Find where the given text appears and provide that cell's center as (x, y) coordinate. 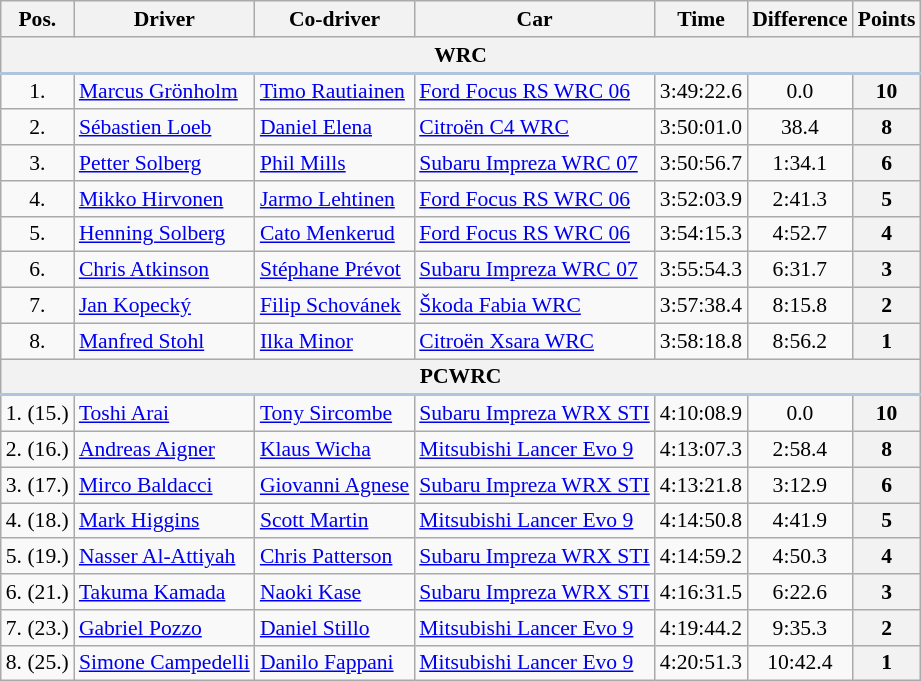
3:52:03.9 (701, 199)
2. (16.) (38, 450)
4:10:08.9 (701, 413)
8:56.2 (800, 341)
Chris Atkinson (164, 270)
Henning Solberg (164, 234)
Marcus Grönholm (164, 91)
4. (18.) (38, 521)
Danilo Fappani (334, 663)
Takuma Kamada (164, 592)
Points (887, 19)
4:16:31.5 (701, 592)
Jan Kopecký (164, 306)
3. (17.) (38, 485)
3:54:15.3 (701, 234)
7. (23.) (38, 628)
Petter Solberg (164, 163)
Pos. (38, 19)
1:34.1 (800, 163)
8. (38, 341)
4:14:50.8 (701, 521)
7. (38, 306)
Nasser Al-Attiyah (164, 557)
Citroën C4 WRC (534, 128)
Sébastien Loeb (164, 128)
6. (21.) (38, 592)
3:55:54.3 (701, 270)
Daniel Elena (334, 128)
Daniel Stillo (334, 628)
4:41.9 (800, 521)
Andreas Aigner (164, 450)
4:13:21.8 (701, 485)
6. (38, 270)
Mark Higgins (164, 521)
Scott Martin (334, 521)
Ilka Minor (334, 341)
4:20:51.3 (701, 663)
3:57:38.4 (701, 306)
Gabriel Pozzo (164, 628)
5. (38, 234)
Cato Menkerud (334, 234)
Chris Patterson (334, 557)
Car (534, 19)
3:49:22.6 (701, 91)
6:22.6 (800, 592)
6:31.7 (800, 270)
Mikko Hirvonen (164, 199)
5. (19.) (38, 557)
Toshi Arai (164, 413)
Manfred Stohl (164, 341)
9:35.3 (800, 628)
2. (38, 128)
Mirco Baldacci (164, 485)
4:52.7 (800, 234)
10:42.4 (800, 663)
WRC (461, 55)
3:12.9 (800, 485)
Škoda Fabia WRC (534, 306)
Phil Mills (334, 163)
Simone Campedelli (164, 663)
Filip Schovánek (334, 306)
1. (15.) (38, 413)
Time (701, 19)
PCWRC (461, 377)
3:58:18.8 (701, 341)
1. (38, 91)
2:41.3 (800, 199)
Stéphane Prévot (334, 270)
38.4 (800, 128)
3:50:56.7 (701, 163)
8:15.8 (800, 306)
4. (38, 199)
Naoki Kase (334, 592)
Klaus Wicha (334, 450)
3:50:01.0 (701, 128)
Tony Sircombe (334, 413)
Giovanni Agnese (334, 485)
4:13:07.3 (701, 450)
2:58.4 (800, 450)
Driver (164, 19)
4:14:59.2 (701, 557)
Timo Rautiainen (334, 91)
3. (38, 163)
8. (25.) (38, 663)
Co-driver (334, 19)
4:19:44.2 (701, 628)
Citroën Xsara WRC (534, 341)
Jarmo Lehtinen (334, 199)
4:50.3 (800, 557)
Difference (800, 19)
